Identify which cell holds the provided text, then report its (X, Y) central coordinate. 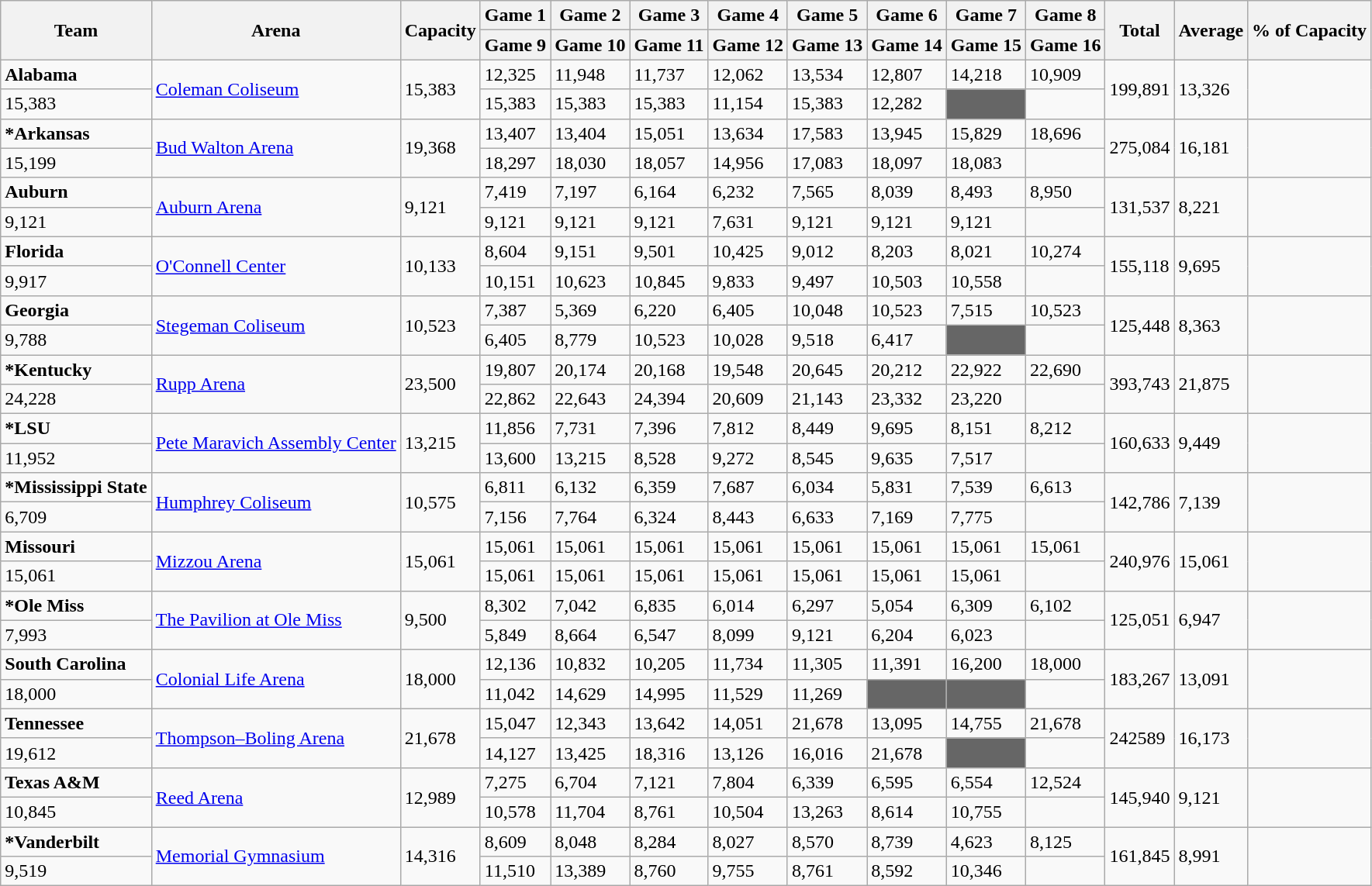
125,448 (1140, 325)
21,143 (827, 399)
6,324 (669, 517)
8,950 (1066, 192)
Game 6 (907, 16)
7,764 (590, 517)
11,948 (590, 74)
13,642 (669, 723)
9,012 (827, 251)
Alabama (76, 74)
8,363 (1211, 325)
*Mississippi State (76, 488)
14,956 (748, 163)
21,875 (1211, 384)
Game 2 (590, 16)
8,039 (907, 192)
13,095 (907, 723)
6,102 (1066, 605)
12,807 (907, 74)
18,316 (669, 753)
161,845 (1140, 856)
5,054 (907, 605)
14,629 (590, 694)
Game 3 (669, 16)
10,133 (441, 266)
South Carolina (76, 664)
13,534 (827, 74)
Reed Arena (276, 797)
125,051 (1140, 620)
8,212 (1066, 429)
6,220 (669, 310)
Texas A&M (76, 782)
10,578 (515, 812)
7,515 (986, 310)
7,042 (590, 605)
15,199 (76, 163)
6,232 (748, 192)
*Kentucky (76, 370)
6,835 (669, 605)
6,633 (827, 517)
20,212 (907, 370)
14,755 (986, 723)
Georgia (76, 310)
242589 (1140, 738)
7,139 (1211, 502)
12,282 (907, 104)
Game 9 (515, 45)
18,297 (515, 163)
145,940 (1140, 797)
16,200 (986, 664)
7,156 (515, 517)
7,275 (515, 782)
14,316 (441, 856)
22,862 (515, 399)
9,501 (669, 251)
The Pavilion at Ole Miss (276, 620)
19,548 (748, 370)
18,696 (1066, 133)
Game 7 (986, 16)
5,369 (590, 310)
6,204 (907, 635)
275,084 (1140, 148)
Game 16 (1066, 45)
6,014 (748, 605)
13,389 (590, 871)
15,829 (986, 133)
240,976 (1140, 561)
6,164 (669, 192)
18,030 (590, 163)
6,947 (1211, 620)
9,755 (748, 871)
8,528 (669, 458)
7,419 (515, 192)
6,613 (1066, 488)
Game 1 (515, 16)
11,856 (515, 429)
9,272 (748, 458)
13,404 (590, 133)
7,539 (986, 488)
Game 5 (827, 16)
131,537 (1140, 207)
13,407 (515, 133)
24,394 (669, 399)
Rupp Arena (276, 384)
19,807 (515, 370)
13,634 (748, 133)
7,812 (748, 429)
10,909 (1066, 74)
10,151 (515, 281)
Team (76, 30)
Arena (276, 30)
10,832 (590, 664)
*LSU (76, 429)
11,704 (590, 812)
17,083 (827, 163)
11,510 (515, 871)
9,518 (827, 340)
22,690 (1066, 370)
6,359 (669, 488)
O'Connell Center (276, 266)
7,804 (748, 782)
6,297 (827, 605)
Colonial Life Arena (276, 679)
Thompson–Boling Arena (276, 738)
11,154 (748, 104)
24,228 (76, 399)
23,332 (907, 399)
10,504 (748, 812)
11,529 (748, 694)
16,173 (1211, 738)
8,664 (590, 635)
*Vanderbilt (76, 841)
10,274 (1066, 251)
22,643 (590, 399)
Memorial Gymnasium (276, 856)
6,554 (986, 782)
9,500 (441, 620)
13,945 (907, 133)
9,497 (827, 281)
199,891 (1140, 89)
Game 15 (986, 45)
17,583 (827, 133)
20,174 (590, 370)
7,631 (748, 222)
14,127 (515, 753)
6,132 (590, 488)
7,197 (590, 192)
Total (1140, 30)
12,136 (515, 664)
6,023 (986, 635)
Mizzou Arena (276, 561)
7,517 (986, 458)
15,047 (515, 723)
23,220 (986, 399)
11,269 (827, 694)
16,016 (827, 753)
9,449 (1211, 443)
5,831 (907, 488)
*Arkansas (76, 133)
9,833 (748, 281)
12,062 (748, 74)
11,734 (748, 664)
18,057 (669, 163)
13,263 (827, 812)
10,205 (669, 664)
Game 4 (748, 16)
Capacity (441, 30)
8,125 (1066, 841)
6,811 (515, 488)
15,051 (669, 133)
*Ole Miss (76, 605)
14,218 (986, 74)
20,609 (748, 399)
8,449 (827, 429)
22,922 (986, 370)
11,737 (669, 74)
9,635 (907, 458)
Game 13 (827, 45)
13,425 (590, 753)
13,600 (515, 458)
Bud Walton Arena (276, 148)
6,709 (76, 517)
142,786 (1140, 502)
10,346 (986, 871)
13,126 (748, 753)
8,151 (986, 429)
183,267 (1140, 679)
16,181 (1211, 148)
20,168 (669, 370)
Tennessee (76, 723)
12,524 (1066, 782)
8,592 (907, 871)
9,151 (590, 251)
% of Capacity (1309, 30)
12,325 (515, 74)
6,339 (827, 782)
Pete Maravich Assembly Center (276, 443)
Game 14 (907, 45)
7,731 (590, 429)
Game 8 (1066, 16)
7,687 (748, 488)
Average (1211, 30)
Missouri (76, 546)
9,788 (76, 340)
6,547 (669, 635)
4,623 (986, 841)
155,118 (1140, 266)
10,575 (441, 502)
10,558 (986, 281)
13,326 (1211, 89)
8,048 (590, 841)
8,027 (748, 841)
Florida (76, 251)
8,284 (669, 841)
20,645 (827, 370)
11,305 (827, 664)
8,545 (827, 458)
Coleman Coliseum (276, 89)
10,503 (907, 281)
Auburn (76, 192)
8,604 (515, 251)
8,739 (907, 841)
11,042 (515, 694)
10,048 (827, 310)
10,755 (986, 812)
14,995 (669, 694)
8,570 (827, 841)
8,302 (515, 605)
6,595 (907, 782)
7,387 (515, 310)
8,609 (515, 841)
8,760 (669, 871)
8,099 (748, 635)
7,121 (669, 782)
9,519 (76, 871)
6,309 (986, 605)
6,704 (590, 782)
6,034 (827, 488)
10,425 (748, 251)
Game 11 (669, 45)
19,368 (441, 148)
11,391 (907, 664)
18,083 (986, 163)
12,989 (441, 797)
12,343 (590, 723)
8,991 (1211, 856)
Stegeman Coliseum (276, 325)
8,443 (748, 517)
8,614 (907, 812)
Game 10 (590, 45)
Game 12 (748, 45)
19,612 (76, 753)
10,028 (748, 340)
11,952 (76, 458)
18,097 (907, 163)
8,021 (986, 251)
8,493 (986, 192)
14,051 (748, 723)
10,623 (590, 281)
8,779 (590, 340)
7,396 (669, 429)
23,500 (441, 384)
Auburn Arena (276, 207)
6,417 (907, 340)
9,917 (76, 281)
5,849 (515, 635)
160,633 (1140, 443)
Humphrey Coliseum (276, 502)
393,743 (1140, 384)
7,775 (986, 517)
7,169 (907, 517)
8,221 (1211, 207)
7,993 (76, 635)
7,565 (827, 192)
8,203 (907, 251)
13,091 (1211, 679)
